Identify which cell holds the provided text, then report its (X, Y) central coordinate. 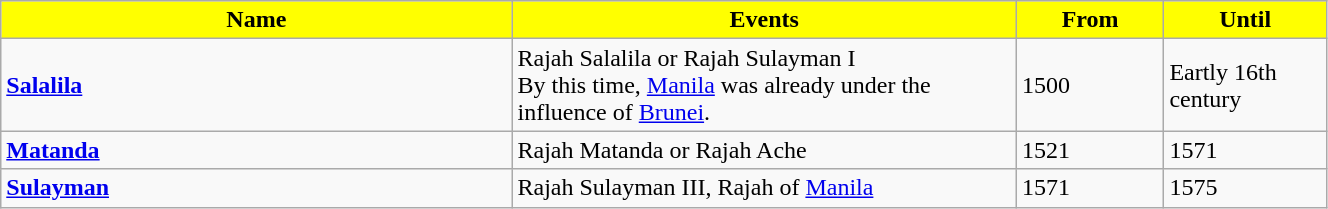
Eartly 16th century (1246, 85)
Salalila (256, 85)
Name (256, 20)
1521 (1090, 150)
From (1090, 20)
Events (764, 20)
Rajah Salalila or Rajah Sulayman I By this time, Manila was already under the influence of Brunei. (764, 85)
1575 (1246, 188)
Sulayman (256, 188)
1500 (1090, 85)
Rajah Sulayman III, Rajah of Manila (764, 188)
Rajah Matanda or Rajah Ache (764, 150)
Until (1246, 20)
Matanda (256, 150)
